Detect which cell encompasses the target text, then output its [X, Y] center coordinate. 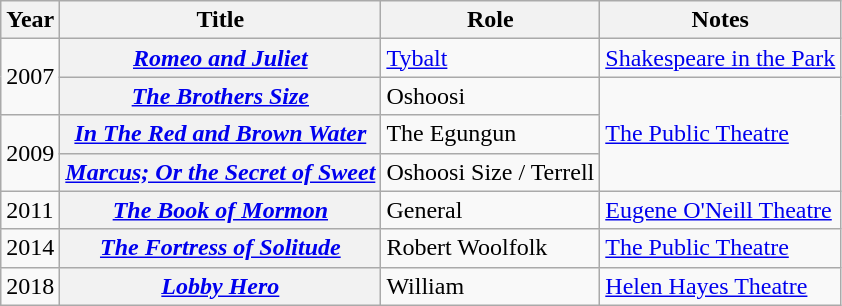
2009 [30, 153]
Oshoosi Size / Terrell [490, 172]
Shakespeare in the Park [720, 58]
Tybalt [490, 58]
In The Red and Brown Water [220, 134]
Lobby Hero [220, 286]
The Fortress of Solitude [220, 248]
Robert Woolfolk [490, 248]
2018 [30, 286]
2007 [30, 77]
Year [30, 20]
General [490, 210]
Marcus; Or the Secret of Sweet [220, 172]
Notes [720, 20]
The Egungun [490, 134]
Eugene O'Neill Theatre [720, 210]
2011 [30, 210]
Helen Hayes Theatre [720, 286]
Role [490, 20]
William [490, 286]
Oshoosi [490, 96]
The Book of Mormon [220, 210]
2014 [30, 248]
The Brothers Size [220, 96]
Romeo and Juliet [220, 58]
Title [220, 20]
